Detect which cell encompasses the target text, then output its (x, y) center coordinate. 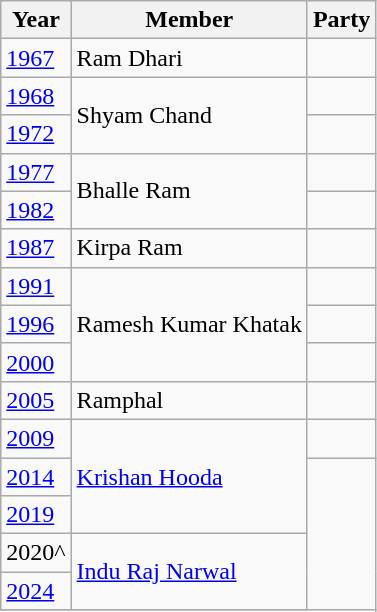
Bhalle Ram (189, 191)
1977 (36, 172)
Ramphal (189, 400)
2000 (36, 362)
2009 (36, 438)
2005 (36, 400)
1982 (36, 210)
1968 (36, 96)
Kirpa Ram (189, 248)
Krishan Hooda (189, 476)
Party (341, 20)
1987 (36, 248)
1991 (36, 286)
1967 (36, 58)
Ramesh Kumar Khatak (189, 324)
Year (36, 20)
Ram Dhari (189, 58)
Shyam Chand (189, 115)
2014 (36, 477)
1972 (36, 134)
1996 (36, 324)
2019 (36, 515)
2024 (36, 591)
Member (189, 20)
Indu Raj Narwal (189, 572)
2020^ (36, 553)
